Return the [x, y] coordinate for the center point of the cell that contains the specified text.  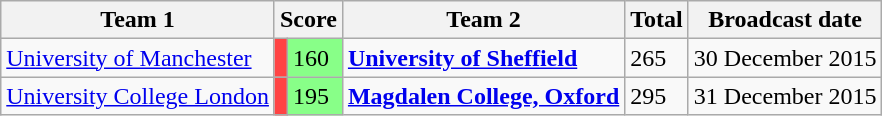
31 December 2015 [785, 96]
University of Sheffield [483, 58]
University of Manchester [138, 58]
30 December 2015 [785, 58]
265 [657, 58]
Team 1 [138, 20]
Total [657, 20]
Broadcast date [785, 20]
160 [314, 58]
Magdalen College, Oxford [483, 96]
295 [657, 96]
Score [308, 20]
195 [314, 96]
Team 2 [483, 20]
University College London [138, 96]
